Identify which cell holds the provided text, then report its [x, y] central coordinate. 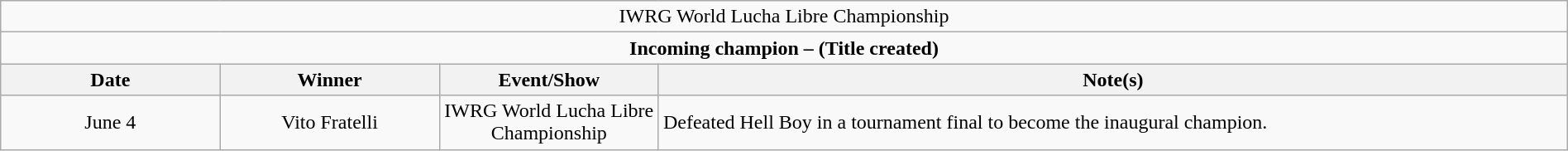
June 4 [111, 123]
Note(s) [1113, 80]
Event/Show [549, 80]
Defeated Hell Boy in a tournament final to become the inaugural champion. [1113, 123]
Incoming champion – (Title created) [784, 48]
Vito Fratelli [329, 123]
Date [111, 80]
Winner [329, 80]
